Locate the cell with the specified text and output its [X, Y] center coordinate. 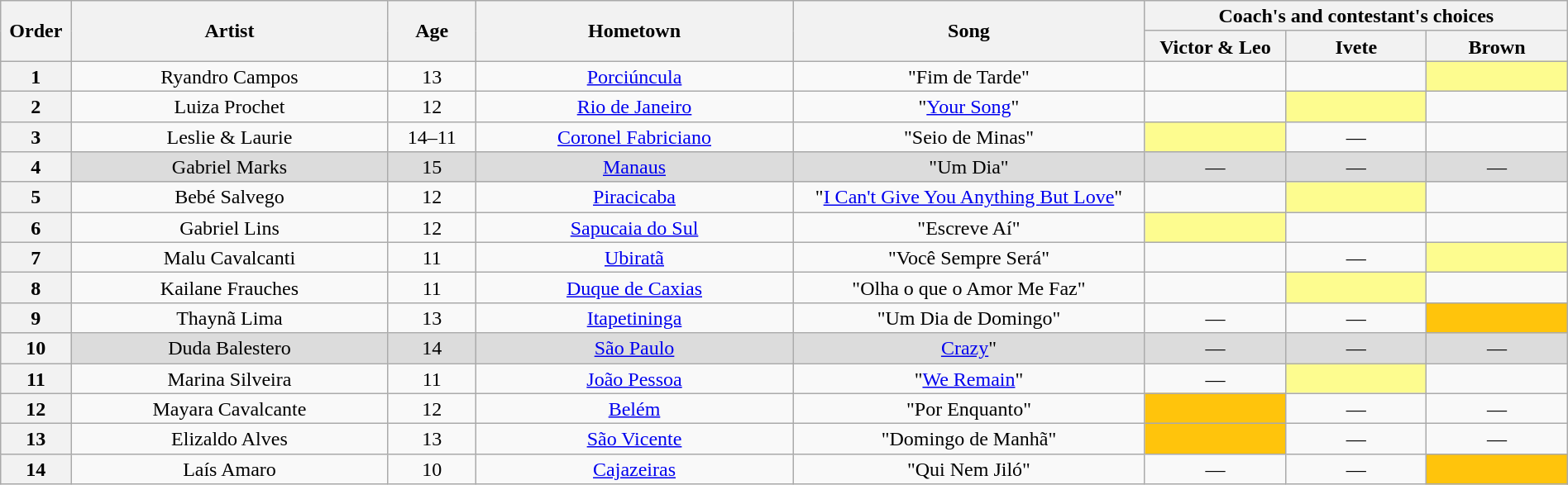
Age [432, 31]
Bebé Salvego [230, 197]
4 [36, 167]
"Um Dia" [969, 167]
Thaynã Lima [230, 317]
Gabriel Lins [230, 228]
São Paulo [633, 349]
Artist [230, 31]
Porciúncula [633, 76]
1 [36, 76]
5 [36, 197]
"I Can't Give You Anything But Love" [969, 197]
Duque de Caxias [633, 288]
Manaus [633, 167]
Sapucaia do Sul [633, 228]
Mayara Cavalcante [230, 408]
Ryandro Campos [230, 76]
"Um Dia de Domingo" [969, 317]
8 [36, 288]
Order [36, 31]
"Your Song" [969, 106]
"Domingo de Manhã" [969, 440]
"We Remain" [969, 378]
15 [432, 167]
7 [36, 258]
Malu Cavalcanti [230, 258]
João Pessoa [633, 378]
Rio de Janeiro [633, 106]
Luiza Prochet [230, 106]
Belém [633, 408]
Ubiratã [633, 258]
Hometown [633, 31]
Crazy" [969, 349]
"Qui Nem Jiló" [969, 469]
"Escreve Aí" [969, 228]
São Vicente [633, 440]
Leslie & Laurie [230, 137]
Gabriel Marks [230, 167]
"Olha o que o Amor Me Faz" [969, 288]
9 [36, 317]
Cajazeiras [633, 469]
"Seio de Minas" [969, 137]
Laís Amaro [230, 469]
"Fim de Tarde" [969, 76]
Marina Silveira [230, 378]
"Você Sempre Será" [969, 258]
Piracicaba [633, 197]
Coach's and contestant's choices [1356, 17]
Itapetininga [633, 317]
Coronel Fabriciano [633, 137]
6 [36, 228]
Kailane Frauches [230, 288]
3 [36, 137]
Song [969, 31]
Brown [1497, 46]
Victor & Leo [1215, 46]
2 [36, 106]
Elizaldo Alves [230, 440]
14–11 [432, 137]
"Por Enquanto" [969, 408]
Duda Balestero [230, 349]
Ivete [1356, 46]
